Locate the cell with the specified text and output its [x, y] center coordinate. 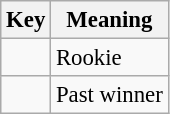
Key [26, 20]
Rookie [110, 58]
Meaning [110, 20]
Past winner [110, 95]
